Search for the cell housing the specified text and yield its [X, Y] center coordinate. 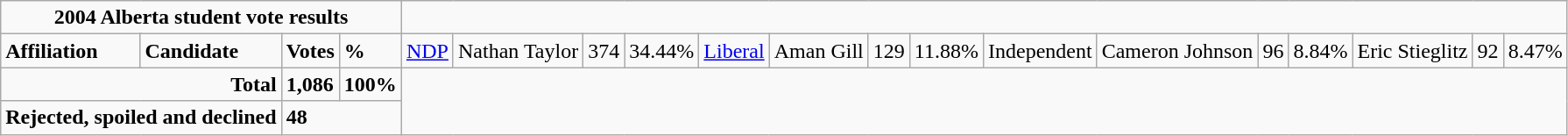
Total [141, 84]
8.84% [1321, 51]
Candidate [210, 51]
Rejected, spoiled and declined [141, 118]
Independent [1040, 51]
Affiliation [70, 51]
11.88% [946, 51]
Votes [310, 51]
34.44% [662, 51]
Eric Stieglitz [1412, 51]
NDP [427, 51]
Nathan Taylor [518, 51]
2004 Alberta student vote results [201, 18]
96 [1274, 51]
92 [1487, 51]
Cameron Johnson [1177, 51]
48 [342, 118]
100% [370, 84]
Liberal [734, 51]
8.47% [1535, 51]
Aman Gill [818, 51]
374 [604, 51]
% [370, 51]
1,086 [310, 84]
129 [888, 51]
